From the cell containing the given text, extract its center point as (x, y) coordinate. 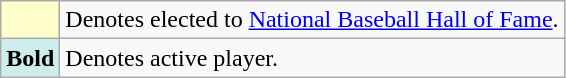
Bold (30, 58)
Denotes active player. (312, 58)
Denotes elected to National Baseball Hall of Fame. (312, 20)
